Provide the (x, y) coordinate of the cell's center where the given text is located.  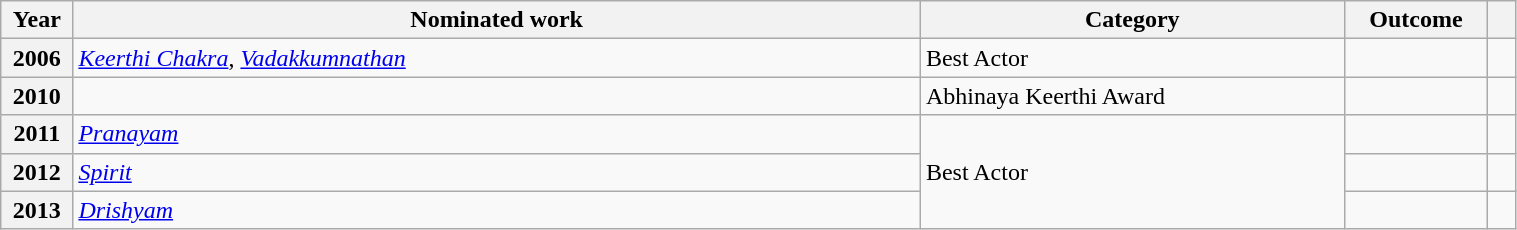
2013 (37, 210)
2012 (37, 172)
2010 (37, 96)
Pranayam (496, 134)
Category (1132, 20)
Spirit (496, 172)
Keerthi Chakra, Vadakkumnathan (496, 58)
2011 (37, 134)
2006 (37, 58)
Drishyam (496, 210)
Abhinaya Keerthi Award (1132, 96)
Year (37, 20)
Outcome (1416, 20)
Nominated work (496, 20)
